From the cell containing the given text, extract its center point as [x, y] coordinate. 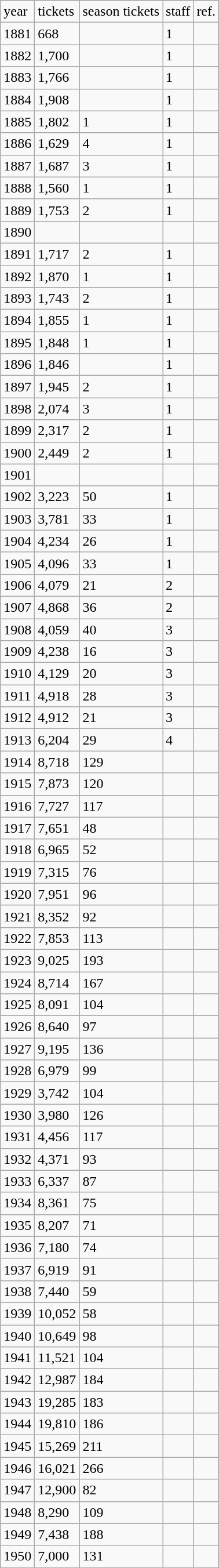
71 [121, 1225]
1895 [17, 343]
1925 [17, 1005]
7,873 [57, 784]
74 [121, 1247]
1,717 [57, 254]
1881 [17, 34]
4,129 [57, 674]
4,079 [57, 585]
8,640 [57, 1027]
1930 [17, 1115]
1910 [17, 674]
1918 [17, 850]
7,651 [57, 828]
3,781 [57, 519]
1940 [17, 1335]
7,315 [57, 872]
4,238 [57, 652]
19,285 [57, 1402]
7,951 [57, 894]
1926 [17, 1027]
126 [121, 1115]
3,980 [57, 1115]
40 [121, 629]
20 [121, 674]
6,919 [57, 1269]
76 [121, 872]
1882 [17, 56]
1933 [17, 1181]
1,870 [57, 277]
1902 [17, 497]
1885 [17, 122]
1887 [17, 166]
1884 [17, 100]
8,207 [57, 1225]
193 [121, 960]
266 [121, 1468]
1917 [17, 828]
1903 [17, 519]
1889 [17, 210]
1,855 [57, 321]
97 [121, 1027]
1924 [17, 983]
1947 [17, 1490]
28 [121, 696]
1913 [17, 740]
1906 [17, 585]
1916 [17, 806]
6,337 [57, 1181]
1896 [17, 365]
136 [121, 1049]
16,021 [57, 1468]
ref. [206, 12]
3,223 [57, 497]
58 [121, 1313]
96 [121, 894]
1936 [17, 1247]
183 [121, 1402]
1,908 [57, 100]
1,766 [57, 78]
8,290 [57, 1512]
1899 [17, 431]
7,000 [57, 1556]
season tickets [121, 12]
113 [121, 938]
36 [121, 607]
staff [178, 12]
1911 [17, 696]
1890 [17, 232]
1891 [17, 254]
2,317 [57, 431]
1949 [17, 1534]
59 [121, 1291]
52 [121, 850]
7,853 [57, 938]
19,810 [57, 1424]
1,848 [57, 343]
1945 [17, 1446]
1938 [17, 1291]
129 [121, 762]
6,979 [57, 1071]
1892 [17, 277]
75 [121, 1203]
7,440 [57, 1291]
4,096 [57, 563]
1935 [17, 1225]
1942 [17, 1380]
186 [121, 1424]
188 [121, 1534]
1923 [17, 960]
8,361 [57, 1203]
12,900 [57, 1490]
98 [121, 1335]
9,025 [57, 960]
1886 [17, 144]
1883 [17, 78]
1932 [17, 1159]
4,371 [57, 1159]
1888 [17, 188]
7,727 [57, 806]
3,742 [57, 1093]
1919 [17, 872]
1901 [17, 475]
1,743 [57, 299]
4,059 [57, 629]
4,234 [57, 541]
10,649 [57, 1335]
668 [57, 34]
1909 [17, 652]
4,868 [57, 607]
6,965 [57, 850]
11,521 [57, 1358]
1,802 [57, 122]
4,912 [57, 718]
29 [121, 740]
1,846 [57, 365]
1904 [17, 541]
16 [121, 652]
1908 [17, 629]
1931 [17, 1137]
1,753 [57, 210]
8,718 [57, 762]
1907 [17, 607]
131 [121, 1556]
87 [121, 1181]
1944 [17, 1424]
year [17, 12]
1950 [17, 1556]
1,560 [57, 188]
9,195 [57, 1049]
15,269 [57, 1446]
4,456 [57, 1137]
1920 [17, 894]
2,449 [57, 453]
6,204 [57, 740]
1941 [17, 1358]
10,052 [57, 1313]
184 [121, 1380]
1928 [17, 1071]
82 [121, 1490]
1948 [17, 1512]
1,687 [57, 166]
1894 [17, 321]
1922 [17, 938]
1915 [17, 784]
1946 [17, 1468]
1912 [17, 718]
93 [121, 1159]
1927 [17, 1049]
8,091 [57, 1005]
1,700 [57, 56]
167 [121, 983]
1943 [17, 1402]
1,629 [57, 144]
7,180 [57, 1247]
7,438 [57, 1534]
4,918 [57, 696]
1929 [17, 1093]
99 [121, 1071]
109 [121, 1512]
1939 [17, 1313]
8,714 [57, 983]
120 [121, 784]
12,987 [57, 1380]
48 [121, 828]
1898 [17, 409]
1914 [17, 762]
211 [121, 1446]
tickets [57, 12]
1934 [17, 1203]
92 [121, 916]
1900 [17, 453]
50 [121, 497]
1893 [17, 299]
1937 [17, 1269]
26 [121, 541]
2,074 [57, 409]
1905 [17, 563]
91 [121, 1269]
1897 [17, 387]
8,352 [57, 916]
1,945 [57, 387]
1921 [17, 916]
